Capture the cell that displays the provided text and extract its (X, Y) central coordinate. 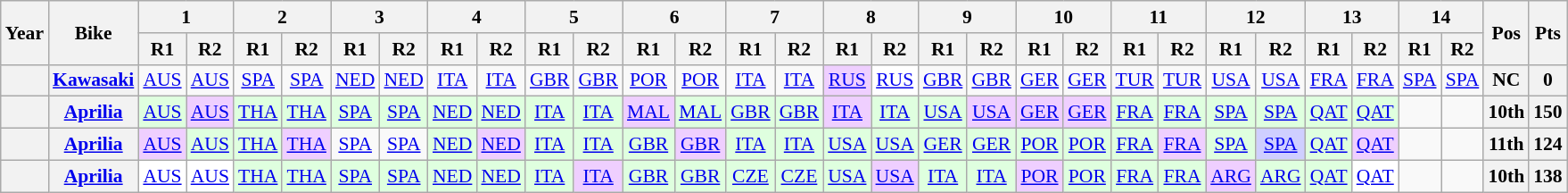
14 (1441, 17)
1 (186, 17)
Bike (93, 32)
Year (25, 32)
0 (1548, 80)
3 (380, 17)
13 (1352, 17)
2 (282, 17)
124 (1548, 145)
8 (871, 17)
150 (1548, 113)
138 (1548, 176)
11 (1159, 17)
7 (774, 17)
12 (1256, 17)
4 (476, 17)
11th (1506, 145)
9 (967, 17)
10 (1063, 17)
Pos (1506, 32)
5 (574, 17)
NC (1506, 80)
Kawasaki (93, 80)
Pts (1548, 32)
6 (674, 17)
